Scan for the cell matching the given text and deliver its (X, Y) coordinate at center. 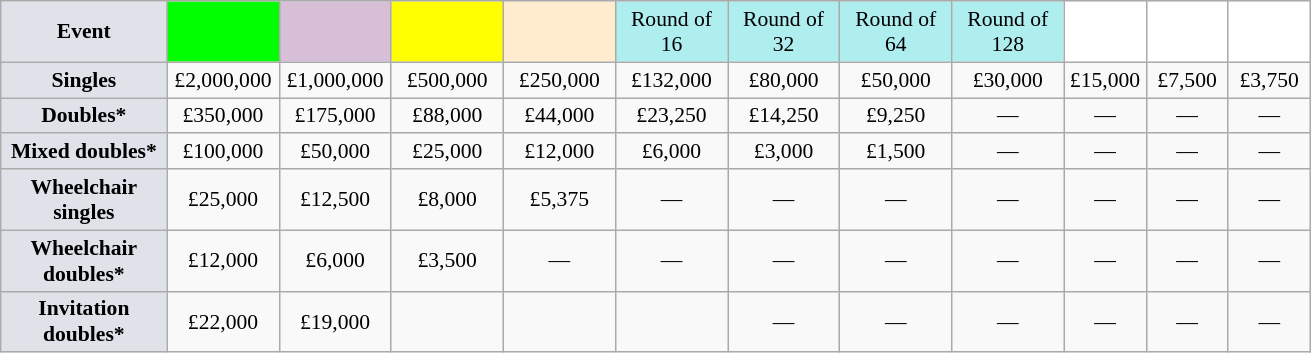
Doubles* (84, 116)
Invitation doubles* (84, 322)
£7,500 (1187, 80)
£2,000,000 (223, 80)
£350,000 (223, 116)
£19,000 (335, 322)
£175,000 (335, 116)
£500,000 (447, 80)
£3,000 (784, 152)
£22,000 (223, 322)
£9,250 (896, 116)
£250,000 (559, 80)
Wheelchair singles (84, 200)
£15,000 (1105, 80)
Round of 128 (1008, 32)
£88,000 (447, 116)
Mixed doubles* (84, 152)
£5,375 (559, 200)
£1,000,000 (335, 80)
Event (84, 32)
£23,250 (671, 116)
Round of 16 (671, 32)
£14,250 (784, 116)
£8,000 (447, 200)
£1,500 (896, 152)
£100,000 (223, 152)
£12,500 (335, 200)
Round of 64 (896, 32)
Singles (84, 80)
£44,000 (559, 116)
£132,000 (671, 80)
£80,000 (784, 80)
Wheelchair doubles* (84, 260)
£30,000 (1008, 80)
Round of 32 (784, 32)
£3,750 (1269, 80)
£3,500 (447, 260)
